Provide the [X, Y] coordinate of the cell's center where the given text is located.  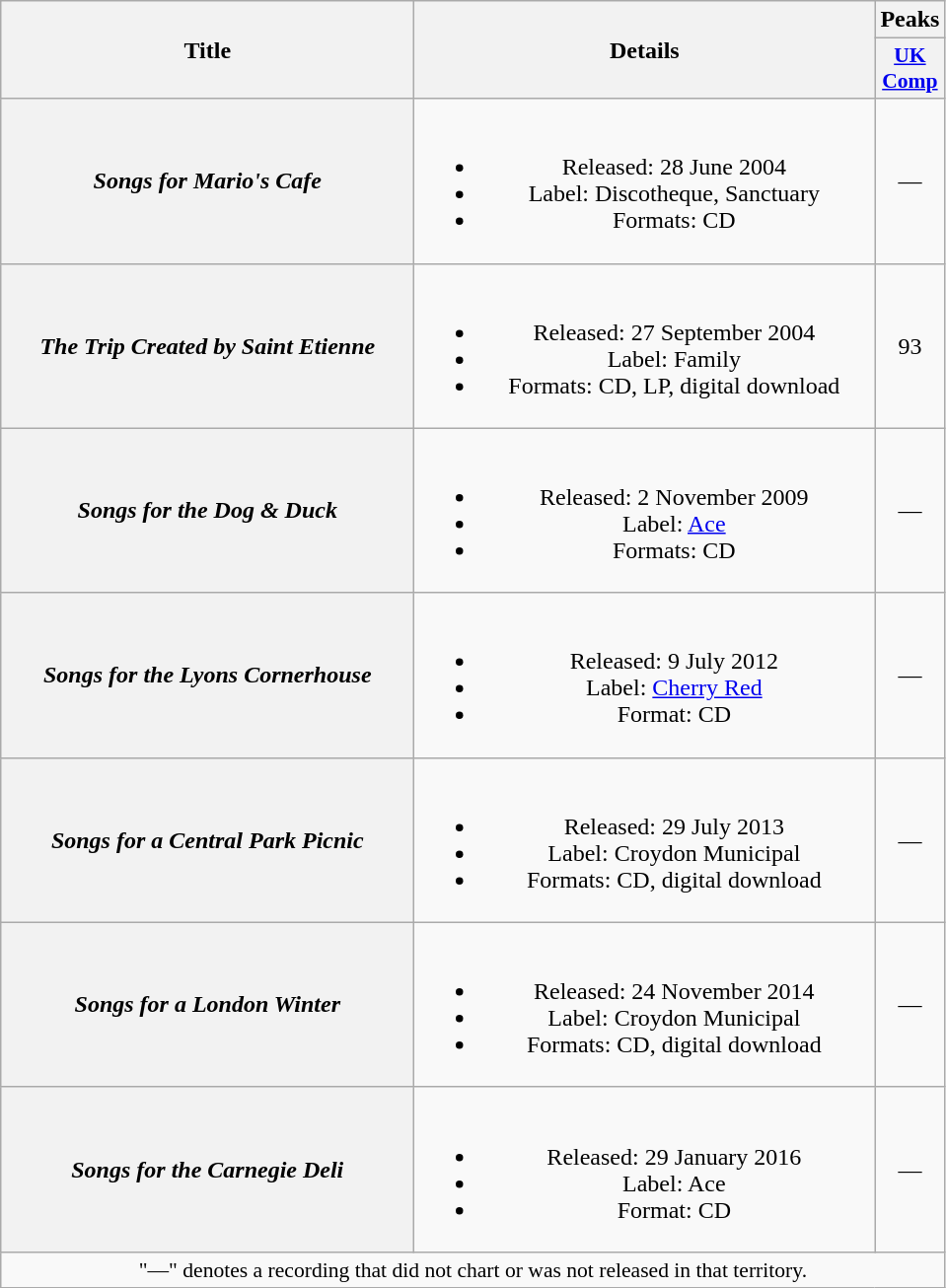
Released: 29 July 2013Label: Croydon MunicipalFormats: CD, digital download [645, 840]
Songs for the Dog & Duck [207, 511]
Released: 24 November 2014Label: Croydon MunicipalFormats: CD, digital download [645, 1004]
Details [645, 49]
Songs for a London Winter [207, 1004]
Released: 28 June 2004Label: Discotheque, SanctuaryFormats: CD [645, 181]
Songs for a Central Park Picnic [207, 840]
Released: 2 November 2009Label: AceFormats: CD [645, 511]
The Trip Created by Saint Etienne [207, 345]
Released: 27 September 2004Label: FamilyFormats: CD, LP, digital download [645, 345]
Released: 29 January 2016Label: AceFormat: CD [645, 1170]
Songs for the Carnegie Deli [207, 1170]
Songs for Mario's Cafe [207, 181]
Released: 9 July 2012Label: Cherry RedFormat: CD [645, 675]
Peaks [910, 20]
Title [207, 49]
Songs for the Lyons Cornerhouse [207, 675]
93 [910, 345]
"—" denotes a recording that did not chart or was not released in that territory. [473, 1269]
UKComp [910, 69]
